Output the [X, Y] coordinate of the center of the cell containing the given text.  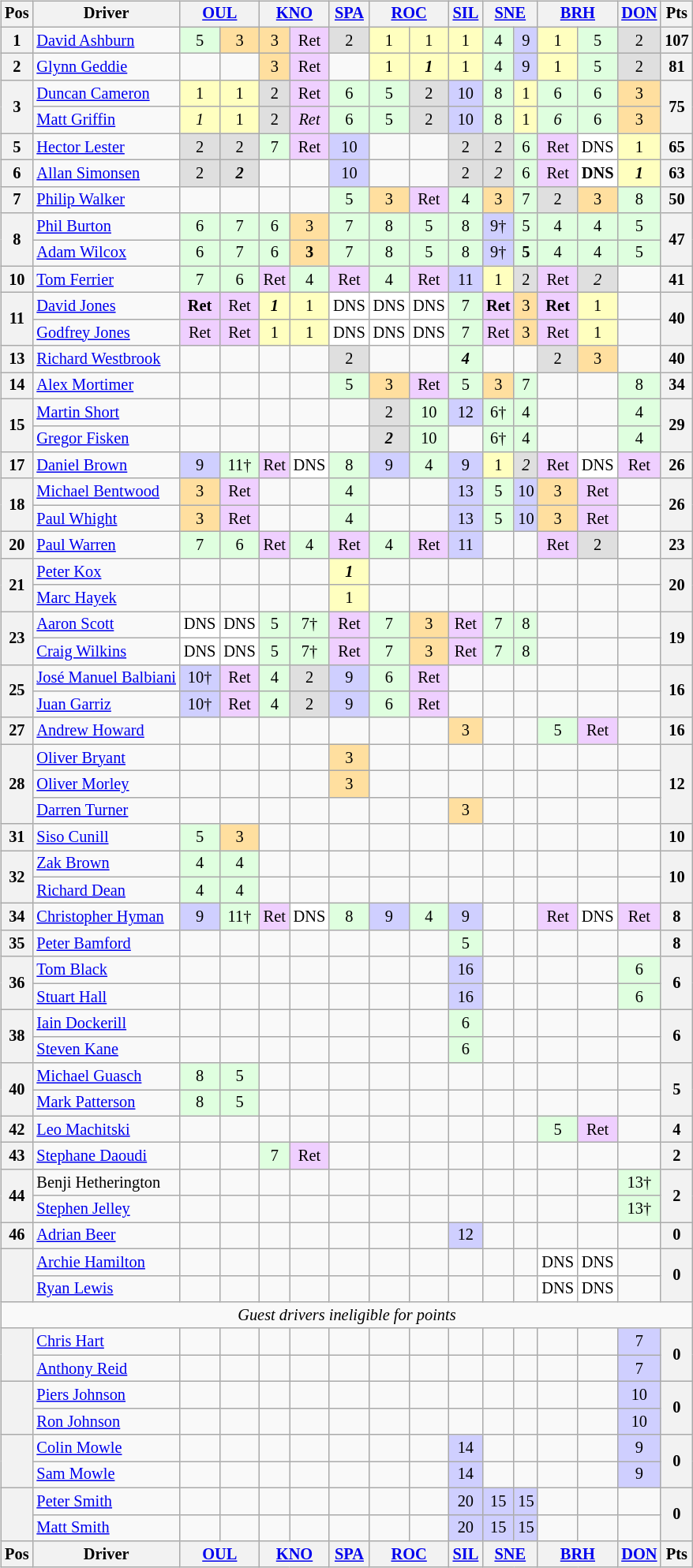
Paul Whight [106, 518]
18 [17, 505]
36 [17, 983]
25 [17, 691]
Zak Brown [106, 864]
Paul Warren [106, 545]
43 [17, 1156]
28 [17, 784]
27 [17, 731]
107 [676, 40]
42 [17, 1129]
Oliver Morley [106, 784]
Peter Kox [106, 571]
Darren Turner [106, 810]
Juan Garriz [106, 705]
Archie Hamilton [106, 1262]
32 [17, 878]
46 [17, 1236]
Godfrey Jones [106, 333]
Richard Dean [106, 890]
63 [676, 174]
Siso Cunill [106, 837]
Michael Bentwood [106, 492]
Duncan Cameron [106, 94]
Alex Mortimer [106, 386]
Mark Patterson [106, 1103]
35 [17, 944]
Richard Westbrook [106, 359]
17 [17, 466]
Martin Short [106, 412]
Benji Hetherington [106, 1183]
Stuart Hall [106, 997]
65 [676, 147]
Philip Walker [106, 200]
Adrian Beer [106, 1236]
Matt Smith [106, 1528]
Guest drivers ineligible for points [346, 1315]
50 [676, 200]
Tom Black [106, 970]
75 [676, 107]
Piers Johnson [106, 1395]
31 [17, 837]
Peter Smith [106, 1501]
Andrew Howard [106, 731]
Steven Kane [106, 1050]
29 [676, 425]
Michael Guasch [106, 1076]
21 [17, 584]
Daniel Brown [106, 466]
Tom Ferrier [106, 279]
Iain Dockerill [106, 1024]
81 [676, 67]
Hector Lester [106, 147]
Anthony Reid [106, 1368]
Ron Johnson [106, 1421]
Craig Wilkins [106, 651]
Glynn Geddie [106, 67]
José Manuel Balbiani [106, 678]
41 [676, 279]
Marc Hayek [106, 598]
Stephane Daoudi [106, 1156]
Colin Mowle [106, 1448]
Adam Wilcox [106, 253]
Allan Simonsen [106, 174]
David Ashburn [106, 40]
Stephen Jelley [106, 1209]
38 [17, 1037]
Leo Machitski [106, 1129]
44 [17, 1196]
Gregor Fisken [106, 439]
Christopher Hyman [106, 917]
Oliver Bryant [106, 758]
Phil Burton [106, 226]
Sam Mowle [106, 1475]
19 [676, 638]
David Jones [106, 306]
Aaron Scott [106, 625]
Chris Hart [106, 1342]
Ryan Lewis [106, 1289]
Peter Bamford [106, 944]
47 [676, 240]
Matt Griffin [106, 120]
